Determine the [X, Y] coordinate at the center of the cell enclosing the given text.  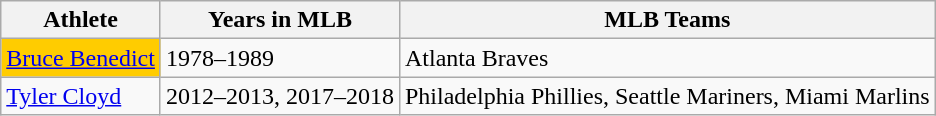
Tyler Cloyd [81, 96]
Bruce Benedict [81, 58]
Atlanta Braves [667, 58]
2012–2013, 2017–2018 [280, 96]
1978–1989 [280, 58]
Years in MLB [280, 20]
Athlete [81, 20]
MLB Teams [667, 20]
Philadelphia Phillies, Seattle Mariners, Miami Marlins [667, 96]
